Locate the cell with the specified text and output its [x, y] center coordinate. 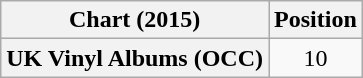
Chart (2015) [135, 20]
10 [316, 58]
Position [316, 20]
UK Vinyl Albums (OCC) [135, 58]
